Detect which cell encompasses the target text, then output its [X, Y] center coordinate. 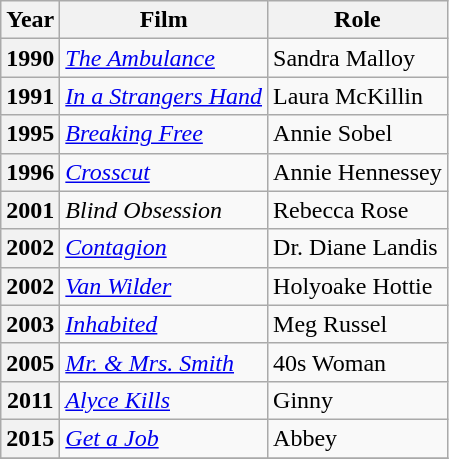
Meg Russel [358, 324]
40s Woman [358, 362]
Sandra Malloy [358, 58]
Year [30, 20]
Ginny [358, 400]
2005 [30, 362]
Dr. Diane Landis [358, 248]
1991 [30, 96]
Mr. & Mrs. Smith [164, 362]
Holyoake Hottie [358, 286]
In a Strangers Hand [164, 96]
Rebecca Rose [358, 210]
2015 [30, 438]
Crosscut [164, 172]
The Ambulance [164, 58]
2001 [30, 210]
Annie Hennessey [358, 172]
1996 [30, 172]
2011 [30, 400]
Film [164, 20]
1990 [30, 58]
Laura McKillin [358, 96]
Get a Job [164, 438]
Role [358, 20]
Annie Sobel [358, 134]
1995 [30, 134]
Van Wilder [164, 286]
Abbey [358, 438]
Inhabited [164, 324]
Breaking Free [164, 134]
Blind Obsession [164, 210]
Contagion [164, 248]
2003 [30, 324]
Alyce Kills [164, 400]
